Provide the [x, y] coordinate of the cell's center where the given text is located.  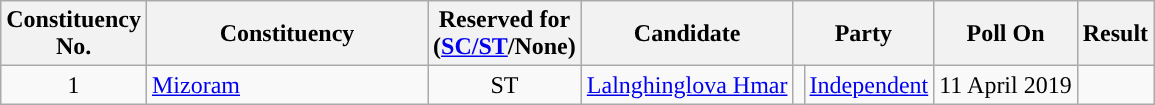
11 April 2019 [1006, 85]
Independent [869, 85]
Constituency [286, 34]
1 [74, 85]
Lalnghinglova Hmar [687, 85]
Party [864, 34]
Poll On [1006, 34]
Reserved for(SC/ST/None) [505, 34]
Candidate [687, 34]
ST [505, 85]
Constituency No. [74, 34]
Result [1115, 34]
Mizoram [286, 85]
